Search for the cell housing the specified text and yield its (x, y) center coordinate. 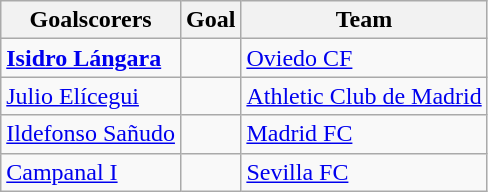
Isidro Lángara (91, 58)
Madrid FC (364, 134)
Goalscorers (91, 20)
Campanal I (91, 172)
Goal (210, 20)
Julio Elícegui (91, 96)
Sevilla FC (364, 172)
Ildefonso Sañudo (91, 134)
Team (364, 20)
Oviedo CF (364, 58)
Athletic Club de Madrid (364, 96)
